Determine the [x, y] coordinate at the center of the cell enclosing the given text.  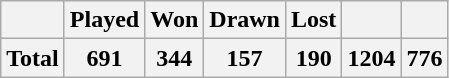
190 [313, 58]
Drawn [245, 20]
Lost [313, 20]
1204 [372, 58]
157 [245, 58]
776 [424, 58]
Played [104, 20]
Total [33, 58]
691 [104, 58]
Won [174, 20]
344 [174, 58]
